Find where the given text appears and provide that cell's center as [X, Y] coordinate. 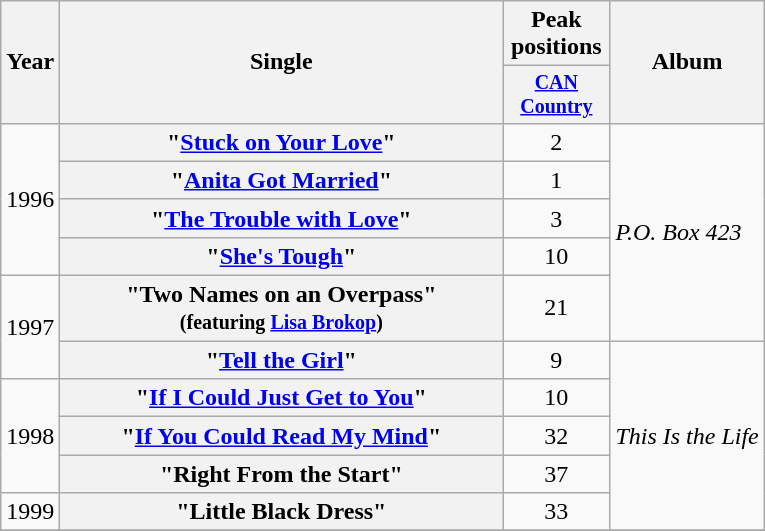
"Tell the Girl" [282, 360]
1997 [30, 328]
"If I Could Just Get to You" [282, 398]
"The Trouble with Love" [282, 218]
"She's Tough" [282, 256]
1996 [30, 199]
37 [556, 474]
2 [556, 142]
9 [556, 360]
"Right From the Start" [282, 474]
Peak positions [556, 34]
1998 [30, 436]
1999 [30, 512]
CAN Country [556, 94]
"Two Names on an Overpass"(featuring Lisa Brokop) [282, 308]
P.O. Box 423 [687, 232]
"Anita Got Married" [282, 180]
32 [556, 436]
1 [556, 180]
21 [556, 308]
3 [556, 218]
Year [30, 62]
Album [687, 62]
33 [556, 512]
"Stuck on Your Love" [282, 142]
"Little Black Dress" [282, 512]
Single [282, 62]
"If You Could Read My Mind" [282, 436]
This Is the Life [687, 436]
